Extract the (x, y) coordinate from the center of the cell holding the provided text.  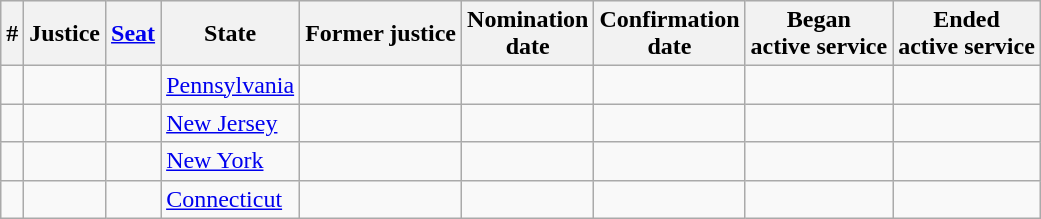
State (230, 34)
Beganactive service (819, 34)
Confirmationdate (670, 34)
Pennsylvania (230, 85)
Endedactive service (967, 34)
Former justice (381, 34)
Connecticut (230, 199)
New Jersey (230, 123)
Justice (65, 34)
Seat (134, 34)
# (12, 34)
New York (230, 161)
Nominationdate (528, 34)
